Search for the cell housing the specified text and yield its [x, y] center coordinate. 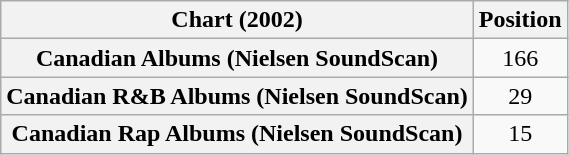
29 [520, 96]
Chart (2002) [238, 20]
Position [520, 20]
Canadian Rap Albums (Nielsen SoundScan) [238, 134]
15 [520, 134]
166 [520, 58]
Canadian R&B Albums (Nielsen SoundScan) [238, 96]
Canadian Albums (Nielsen SoundScan) [238, 58]
